Pinpoint the cell where the given text exists, returning its [X, Y] midpoint coordinate. 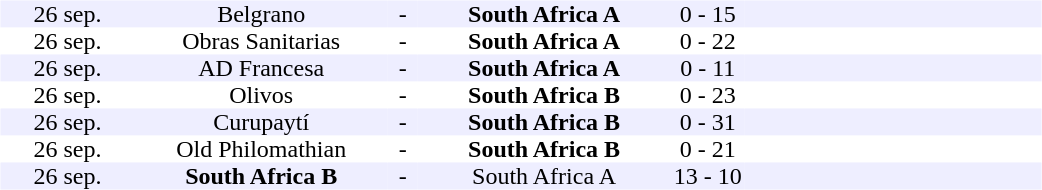
AD Francesa [261, 68]
0 - 15 [707, 14]
13 - 10 [707, 176]
0 - 22 [707, 42]
Curupaytí [261, 122]
Belgrano [261, 14]
0 - 21 [707, 150]
0 - 31 [707, 122]
0 - 11 [707, 68]
0 - 23 [707, 96]
Obras Sanitarias [261, 42]
Old Philomathian [261, 150]
Olivos [261, 96]
